Pinpoint the cell where the given text exists, returning its [x, y] midpoint coordinate. 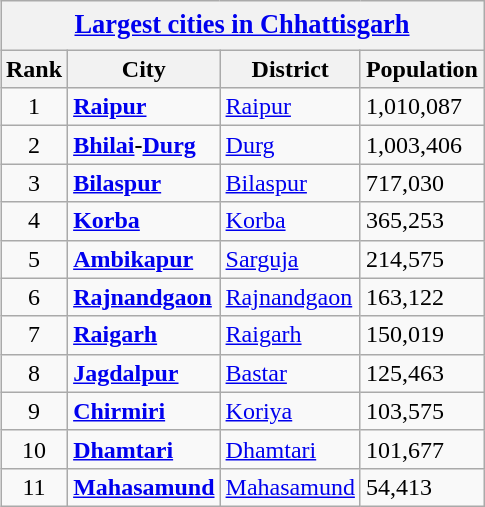
Sarguja [290, 259]
150,019 [422, 335]
717,030 [422, 183]
3 [34, 183]
Rank [34, 69]
Chirmiri [144, 411]
4 [34, 221]
City [144, 69]
District [290, 69]
Bhilai-Durg [144, 145]
101,677 [422, 449]
54,413 [422, 487]
Ambikapur [144, 259]
1,003,406 [422, 145]
8 [34, 373]
1 [34, 107]
10 [34, 449]
Durg [290, 145]
9 [34, 411]
365,253 [422, 221]
11 [34, 487]
5 [34, 259]
Bastar [290, 373]
2 [34, 145]
214,575 [422, 259]
7 [34, 335]
6 [34, 297]
Koriya [290, 411]
Jagdalpur [144, 373]
Population [422, 69]
125,463 [422, 373]
1,010,087 [422, 107]
Largest cities in Chhattisgarh [242, 26]
163,122 [422, 297]
103,575 [422, 411]
